Pinpoint the cell where the given text exists, returning its [x, y] midpoint coordinate. 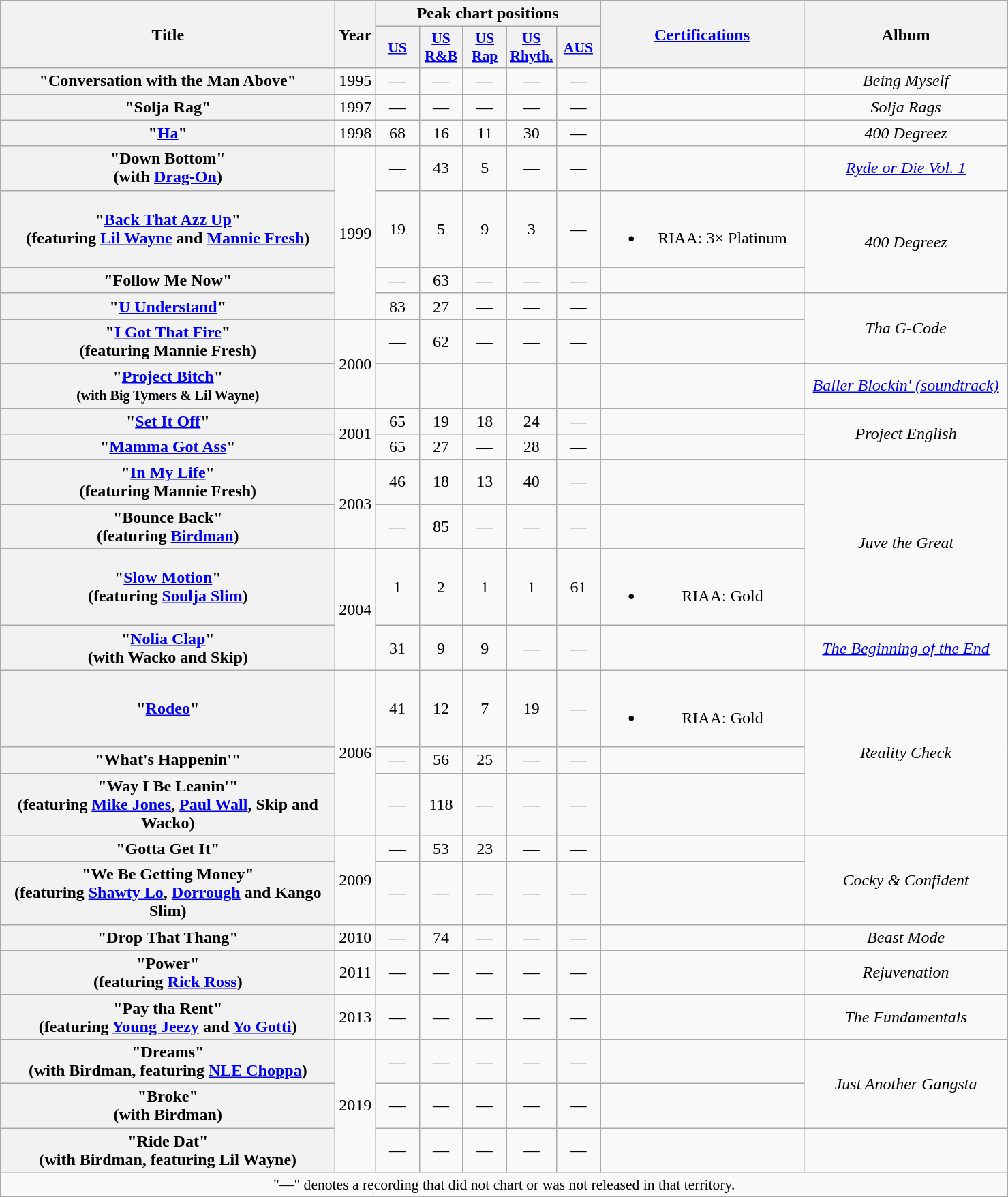
74 [441, 937]
2010 [356, 937]
2011 [356, 972]
"Solja Rag" [168, 107]
AUS [578, 48]
"Down Bottom"(with Drag-On) [168, 168]
1999 [356, 232]
US [397, 48]
Ryde or Die Vol. 1 [906, 168]
46 [397, 483]
"Drop That Thang" [168, 937]
12 [441, 709]
1995 [356, 81]
Certifications [702, 34]
2000 [356, 363]
"Slow Motion"(featuring Soulja Slim) [168, 588]
"What's Happenin'" [168, 760]
68 [397, 133]
11 [485, 133]
61 [578, 588]
2013 [356, 1017]
2001 [356, 434]
31 [397, 648]
Project English [906, 434]
"Project Bitch"(with Big Tymers & Lil Wayne) [168, 386]
"In My Life"(featuring Mannie Fresh) [168, 483]
1998 [356, 133]
85 [441, 526]
Year [356, 34]
"—" denotes a recording that did not chart or was not released in that territory. [504, 1185]
"Nolia Clap"(with Wacko and Skip) [168, 648]
30 [532, 133]
28 [532, 447]
Solja Rags [906, 107]
"Ha" [168, 133]
"Set It Off" [168, 421]
"Rodeo" [168, 709]
62 [441, 341]
"Dreams"(with Birdman, featuring NLE Choppa) [168, 1061]
Being Myself [906, 81]
41 [397, 709]
"Gotta Get It" [168, 849]
"Pay tha Rent"(featuring Young Jeezy and Yo Gotti) [168, 1017]
24 [532, 421]
"Broke"(with Birdman) [168, 1106]
118 [441, 804]
Juve the Great [906, 543]
2006 [356, 753]
"We Be Getting Money"(featuring Shawty Lo, Dorrough and Kango Slim) [168, 893]
25 [485, 760]
Reality Check [906, 753]
Rejuvenation [906, 972]
Album [906, 34]
Baller Blockin' (soundtrack) [906, 386]
"Mamma Got Ass" [168, 447]
23 [485, 849]
RIAA: 3× Platinum [702, 229]
Title [168, 34]
"Way I Be Leanin'"(featuring Mike Jones, Paul Wall, Skip and Wacko) [168, 804]
Just Another Gangsta [906, 1083]
"I Got That Fire"(featuring Mannie Fresh) [168, 341]
7 [485, 709]
The Fundamentals [906, 1017]
Peak chart positions [488, 14]
Beast Mode [906, 937]
2009 [356, 880]
53 [441, 849]
"Power"(featuring Rick Ross) [168, 972]
56 [441, 760]
Cocky & Confident [906, 880]
The Beginning of the End [906, 648]
"Ride Dat"(with Birdman, featuring Lil Wayne) [168, 1149]
"Back That Azz Up"(featuring Lil Wayne and Mannie Fresh) [168, 229]
2003 [356, 504]
43 [441, 168]
40 [532, 483]
"Follow Me Now" [168, 280]
"Bounce Back"(featuring Birdman) [168, 526]
"Conversation with the Man Above" [168, 81]
2 [441, 588]
3 [532, 229]
2004 [356, 609]
13 [485, 483]
USRap [485, 48]
USR&B [441, 48]
"U Understand" [168, 306]
2019 [356, 1106]
63 [441, 280]
USRhyth. [532, 48]
83 [397, 306]
1997 [356, 107]
16 [441, 133]
Tha G-Code [906, 329]
